Output the (X, Y) coordinate of the center of the cell containing the given text.  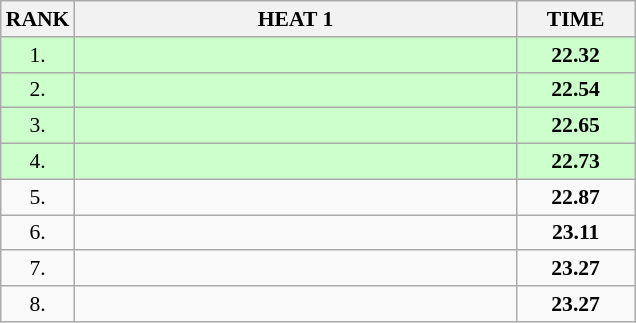
TIME (576, 19)
22.32 (576, 55)
RANK (38, 19)
22.65 (576, 126)
HEAT 1 (295, 19)
23.11 (576, 233)
6. (38, 233)
3. (38, 126)
22.87 (576, 197)
22.73 (576, 162)
7. (38, 269)
8. (38, 304)
22.54 (576, 90)
5. (38, 197)
1. (38, 55)
4. (38, 162)
2. (38, 90)
